Identify which cell holds the provided text, then report its [X, Y] central coordinate. 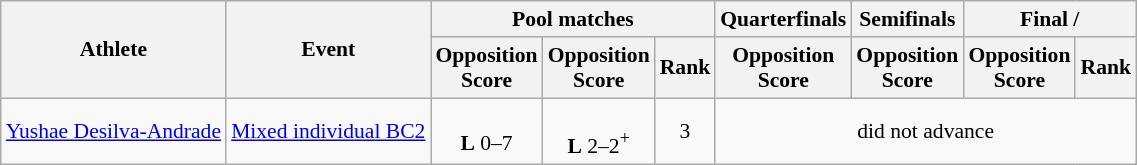
Mixed individual BC2 [328, 132]
Athlete [114, 50]
Yushae Desilva-Andrade [114, 132]
Pool matches [572, 19]
Quarterfinals [783, 19]
Final / [1050, 19]
L 2–2+ [599, 132]
did not advance [926, 132]
Event [328, 50]
L 0–7 [486, 132]
Semifinals [907, 19]
3 [686, 132]
